Detect which cell encompasses the target text, then output its [x, y] center coordinate. 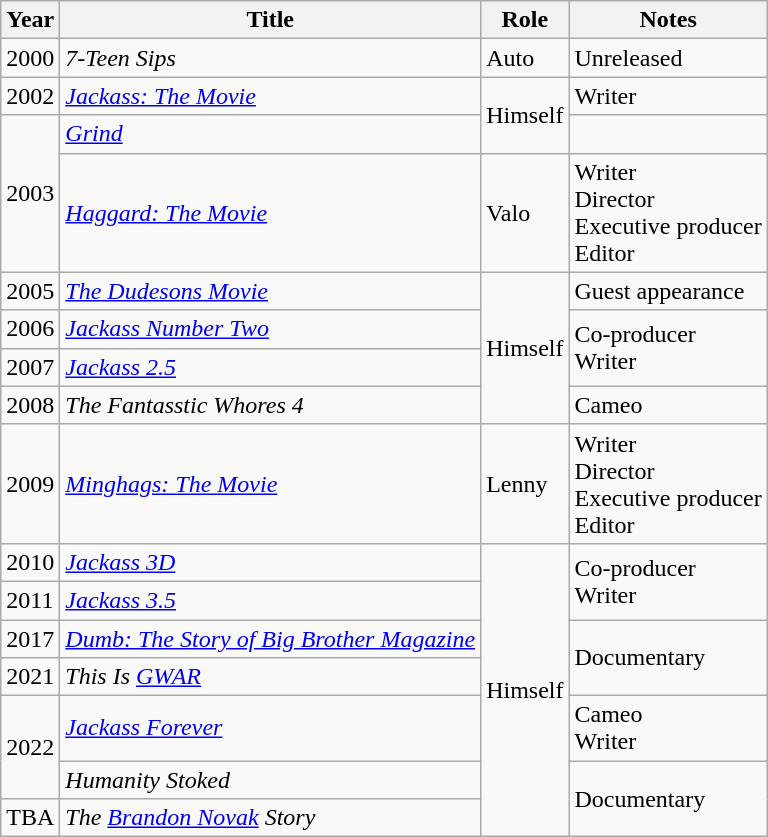
2008 [30, 405]
Jackass 3.5 [270, 600]
Cameo [668, 405]
Valo [525, 212]
2007 [30, 367]
TBA [30, 818]
Guest appearance [668, 291]
Jackass Number Two [270, 329]
2003 [30, 194]
Lenny [525, 484]
Notes [668, 20]
2021 [30, 677]
Unreleased [668, 58]
Writer [668, 96]
2005 [30, 291]
The Fantasstic Whores 4 [270, 405]
Role [525, 20]
2010 [30, 562]
The Dudesons Movie [270, 291]
7-Teen Sips [270, 58]
Jackass 3D [270, 562]
2011 [30, 600]
2000 [30, 58]
CameoWriter [668, 728]
Grind [270, 134]
Auto [525, 58]
2002 [30, 96]
Jackass: The Movie [270, 96]
Dumb: The Story of Big Brother Magazine [270, 639]
2009 [30, 484]
Jackass 2.5 [270, 367]
Haggard: The Movie [270, 212]
This Is GWAR [270, 677]
Jackass Forever [270, 728]
2006 [30, 329]
2022 [30, 748]
Minghags: The Movie [270, 484]
Year [30, 20]
Title [270, 20]
The Brandon Novak Story [270, 818]
2017 [30, 639]
Humanity Stoked [270, 780]
